Provide the [X, Y] coordinate of the cell's center where the given text is located.  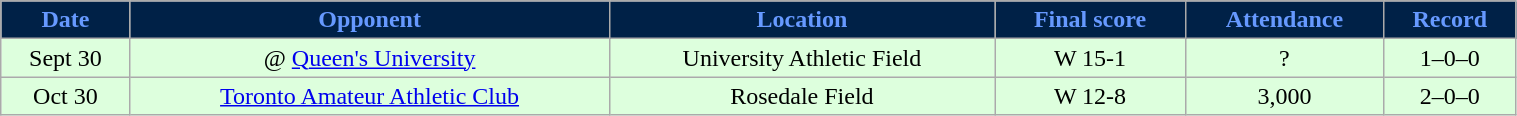
? [1284, 58]
Toronto Amateur Athletic Club [370, 96]
1–0–0 [1450, 58]
Oct 30 [66, 96]
Sept 30 [66, 58]
@ Queen's University [370, 58]
3,000 [1284, 96]
University Athletic Field [802, 58]
2–0–0 [1450, 96]
Date [66, 20]
W 15-1 [1090, 58]
Rosedale Field [802, 96]
Location [802, 20]
W 12-8 [1090, 96]
Final score [1090, 20]
Attendance [1284, 20]
Record [1450, 20]
Opponent [370, 20]
